Return the (x, y) coordinate for the center point of the cell that contains the specified text.  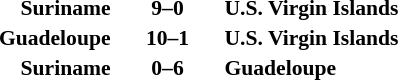
10–1 (168, 38)
